For the text-containing cell, return its midpoint in (x, y) coordinate format. 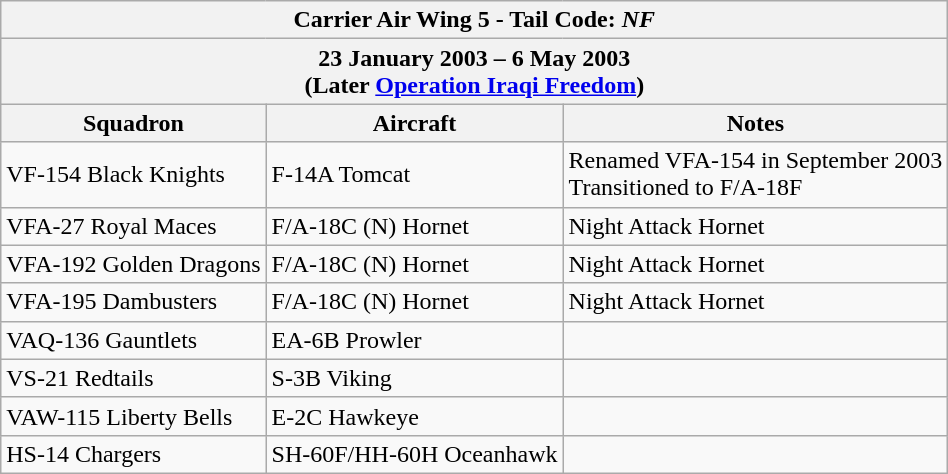
E-2C Hawkeye (414, 416)
F-14A Tomcat (414, 174)
Notes (756, 123)
VFA-192 Golden Dragons (134, 264)
Renamed VFA-154 in September 2003Transitioned to F/A-18F (756, 174)
Carrier Air Wing 5 - Tail Code: NF (474, 20)
EA-6B Prowler (414, 340)
S-3B Viking (414, 378)
VS-21 Redtails (134, 378)
VAQ-136 Gauntlets (134, 340)
HS-14 Chargers (134, 454)
VFA-27 Royal Maces (134, 226)
23 January 2003 – 6 May 2003(Later Operation Iraqi Freedom) (474, 72)
Squadron (134, 123)
Aircraft (414, 123)
VF-154 Black Knights (134, 174)
VFA-195 Dambusters (134, 302)
VAW-115 Liberty Bells (134, 416)
SH-60F/HH-60H Oceanhawk (414, 454)
